Detect which cell encompasses the target text, then output its [x, y] center coordinate. 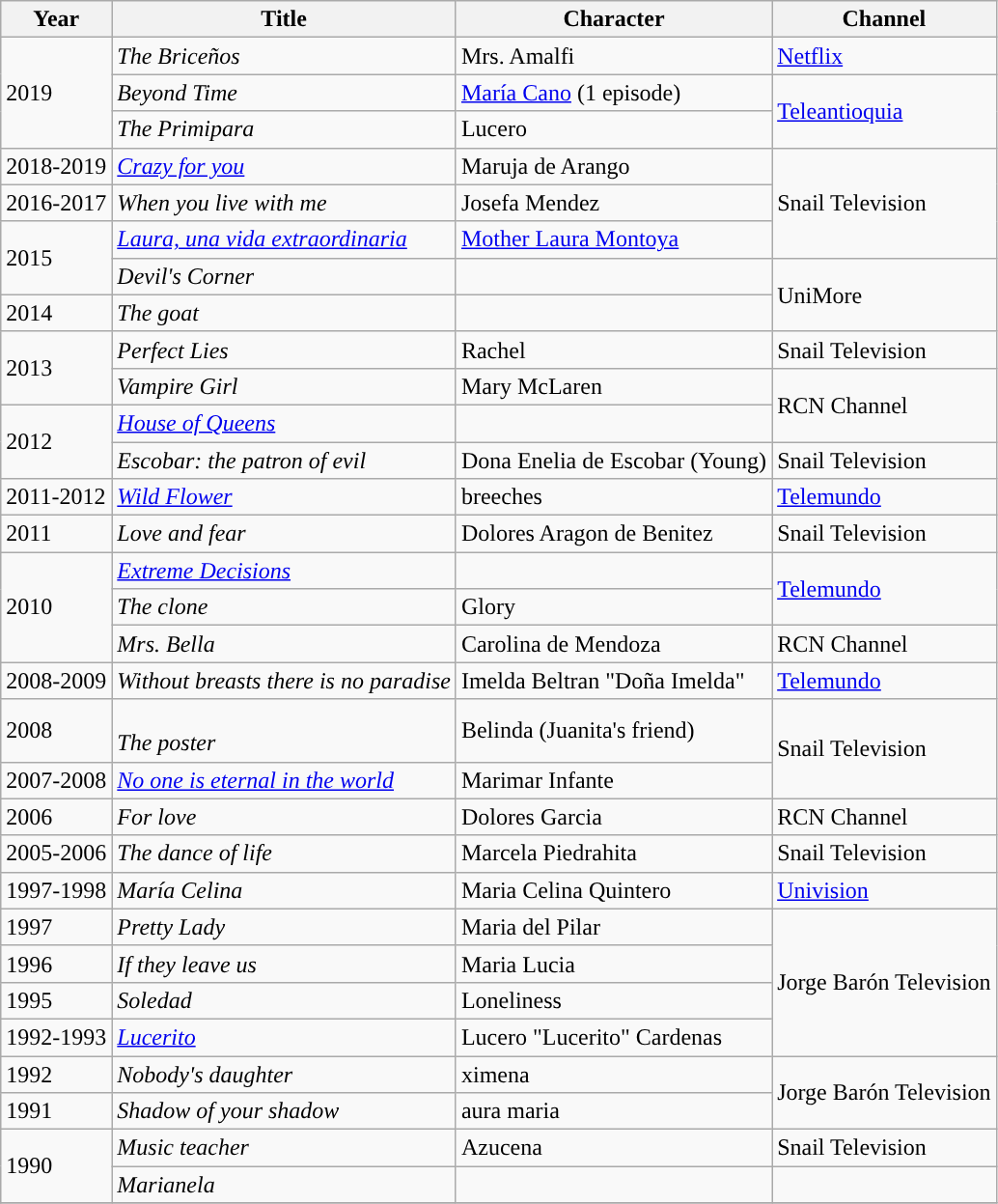
Maria Celina Quintero [614, 890]
Vampire Girl [284, 386]
Lucero [614, 129]
Mother Laura Montoya [614, 239]
Dona Enelia de Escobar (Young) [614, 461]
Crazy for you [284, 166]
Shadow of your shadow [284, 1111]
The dance of life [284, 854]
Lucerito [284, 1037]
Channel [884, 19]
Netflix [884, 56]
2011-2012 [56, 497]
2014 [56, 313]
Azucena [614, 1148]
Mrs. Amalfi [614, 56]
Soledad [284, 1000]
Mrs. Bella [284, 644]
2018-2019 [56, 166]
Love and fear [284, 534]
Dolores Aragon de Benitez [614, 534]
Nobody's daughter [284, 1075]
ximena [614, 1075]
2008-2009 [56, 681]
2015 [56, 258]
2019 [56, 93]
Univision [884, 890]
María Cano (1 episode) [614, 93]
1995 [56, 1000]
Marimar Infante [614, 780]
Year [56, 19]
2007-2008 [56, 780]
1991 [56, 1111]
Extreme Decisions [284, 571]
Carolina de Mendoza [614, 644]
The goat [284, 313]
Teleantioquia [884, 111]
When you live with me [284, 203]
UniMore [884, 294]
The poster [284, 730]
Lucero "Lucerito" Cardenas [614, 1037]
Glory [614, 607]
Maruja de Arango [614, 166]
Dolores Garcia [614, 817]
2013 [56, 368]
2012 [56, 441]
Character [614, 19]
Maria Lucia [614, 964]
Belinda (Juanita's friend) [614, 730]
Laura, una vida extraordinaria [284, 239]
1997-1998 [56, 890]
2005-2006 [56, 854]
Josefa Mendez [614, 203]
No one is eternal in the world [284, 780]
Imelda Beltran "Doña Imelda" [614, 681]
2016-2017 [56, 203]
For love [284, 817]
2006 [56, 817]
1996 [56, 964]
Escobar: the patron of evil [284, 461]
Mary McLaren [614, 386]
Loneliness [614, 1000]
Title [284, 19]
House of Queens [284, 423]
Wild Flower [284, 497]
breeches [614, 497]
1992-1993 [56, 1037]
Without breasts there is no paradise [284, 681]
María Celina [284, 890]
1992 [56, 1075]
Marianela [284, 1185]
2011 [56, 534]
1990 [56, 1166]
Maria del Pilar [614, 927]
Beyond Time [284, 93]
Marcela Piedrahita [614, 854]
1997 [56, 927]
The Primipara [284, 129]
aura maria [614, 1111]
2010 [56, 607]
Pretty Lady [284, 927]
The Briceños [284, 56]
Rachel [614, 350]
The clone [284, 607]
If they leave us [284, 964]
2008 [56, 730]
Perfect Lies [284, 350]
Devil's Corner [284, 276]
Music teacher [284, 1148]
